Return [x, y] of the center of cell containing provided text 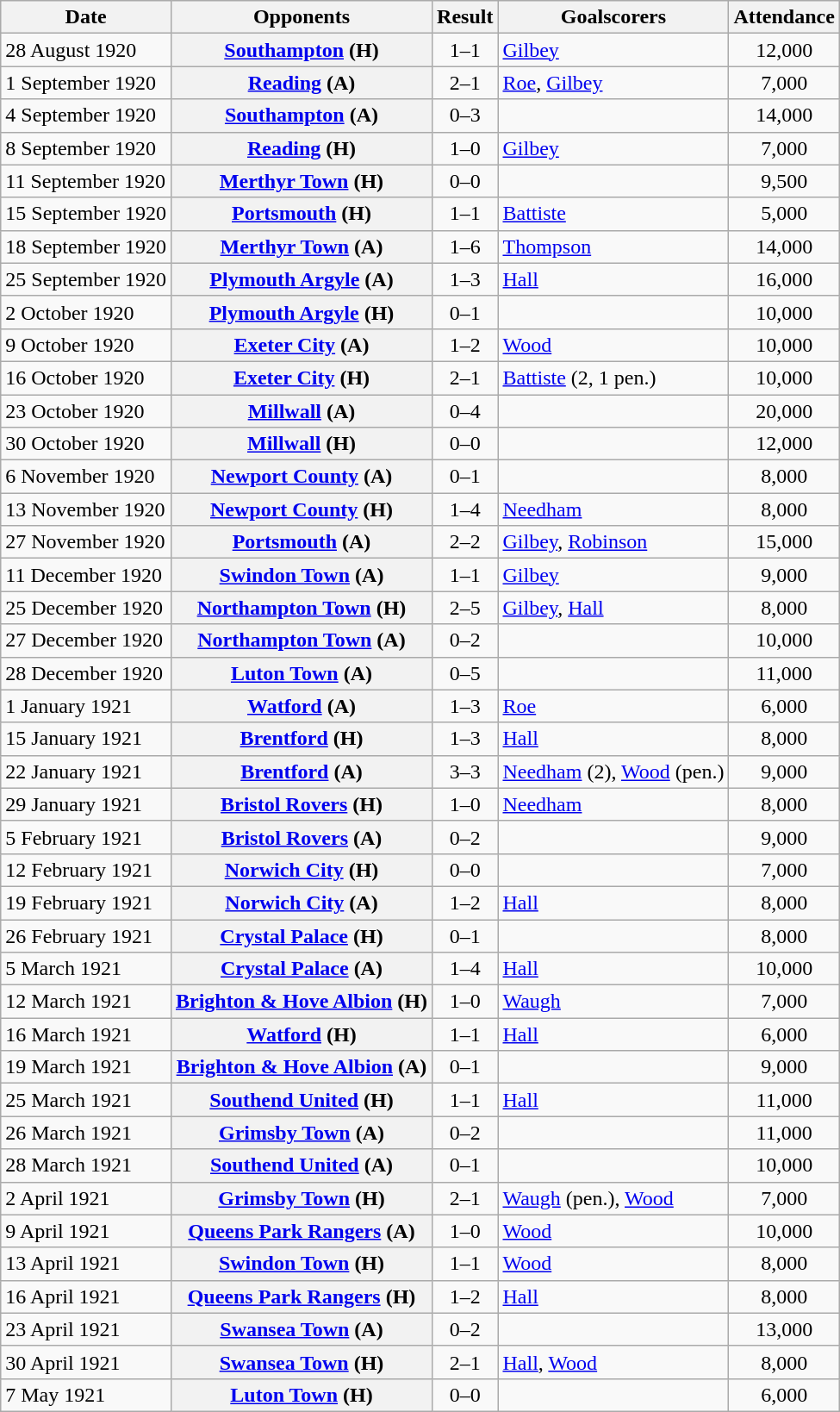
Northampton Town (A) [302, 640]
Reading (H) [302, 148]
8 September 1920 [86, 148]
Southend United (H) [302, 1100]
Luton Town (A) [302, 673]
19 March 1921 [86, 1067]
4 September 1920 [86, 116]
Crystal Palace (H) [302, 935]
Swindon Town (H) [302, 1264]
29 January 1921 [86, 804]
2–5 [465, 608]
Merthyr Town (A) [302, 247]
0–3 [465, 116]
Battiste (2, 1 pen.) [613, 378]
Southend United (A) [302, 1165]
Queens Park Rangers (H) [302, 1296]
18 September 1920 [86, 247]
5 February 1921 [86, 837]
Norwich City (H) [302, 870]
Waugh [613, 1002]
Gilbey, Hall [613, 608]
Hall, Wood [613, 1362]
6 November 1920 [86, 477]
9 April 1921 [86, 1231]
16 April 1921 [86, 1296]
16 October 1920 [86, 378]
26 February 1921 [86, 935]
27 November 1920 [86, 542]
15 January 1921 [86, 739]
11 December 1920 [86, 575]
Swansea Town (H) [302, 1362]
Roe [613, 706]
5 March 1921 [86, 969]
Brentford (A) [302, 772]
Attendance [784, 17]
Crystal Palace (A) [302, 969]
Luton Town (H) [302, 1395]
Battiste [613, 214]
Roe, Gilbey [613, 83]
Result [465, 17]
Newport County (H) [302, 509]
22 January 1921 [86, 772]
Opponents [302, 17]
28 March 1921 [86, 1165]
28 December 1920 [86, 673]
13 November 1920 [86, 509]
Bristol Rovers (H) [302, 804]
Bristol Rovers (A) [302, 837]
Queens Park Rangers (A) [302, 1231]
25 March 1921 [86, 1100]
Millwall (A) [302, 411]
11 September 1920 [86, 181]
9 October 1920 [86, 345]
Brighton & Hove Albion (H) [302, 1002]
Swindon Town (A) [302, 575]
Norwich City (A) [302, 903]
0–5 [465, 673]
Grimsby Town (H) [302, 1198]
5,000 [784, 214]
20,000 [784, 411]
Goalscorers [613, 17]
Swansea Town (A) [302, 1329]
7 May 1921 [86, 1395]
Portsmouth (A) [302, 542]
1 January 1921 [86, 706]
27 December 1920 [86, 640]
Newport County (A) [302, 477]
25 September 1920 [86, 279]
30 October 1920 [86, 444]
Brentford (H) [302, 739]
12 February 1921 [86, 870]
3–3 [465, 772]
Watford (H) [302, 1034]
Exeter City (A) [302, 345]
Watford (A) [302, 706]
Plymouth Argyle (A) [302, 279]
Southampton (H) [302, 50]
23 April 1921 [86, 1329]
2 April 1921 [86, 1198]
0–4 [465, 411]
23 October 1920 [86, 411]
Grimsby Town (A) [302, 1133]
Reading (A) [302, 83]
Needham (2), Wood (pen.) [613, 772]
26 March 1921 [86, 1133]
1–6 [465, 247]
Gilbey, Robinson [613, 542]
Portsmouth (H) [302, 214]
Merthyr Town (H) [302, 181]
13 April 1921 [86, 1264]
Millwall (H) [302, 444]
Waugh (pen.), Wood [613, 1198]
13,000 [784, 1329]
Brighton & Hove Albion (A) [302, 1067]
9,500 [784, 181]
Date [86, 17]
Exeter City (H) [302, 378]
15,000 [784, 542]
Thompson [613, 247]
1 September 1920 [86, 83]
2–2 [465, 542]
2 October 1920 [86, 312]
25 December 1920 [86, 608]
16,000 [784, 279]
28 August 1920 [86, 50]
16 March 1921 [86, 1034]
Plymouth Argyle (H) [302, 312]
30 April 1921 [86, 1362]
19 February 1921 [86, 903]
15 September 1920 [86, 214]
Northampton Town (H) [302, 608]
12 March 1921 [86, 1002]
Southampton (A) [302, 116]
